Return (X, Y) of the center of cell containing provided text 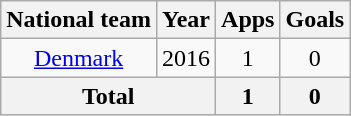
Total (108, 96)
Apps (248, 20)
Denmark (79, 58)
2016 (186, 58)
National team (79, 20)
Year (186, 20)
Goals (315, 20)
